For the text-containing cell, return its midpoint in (X, Y) coordinate format. 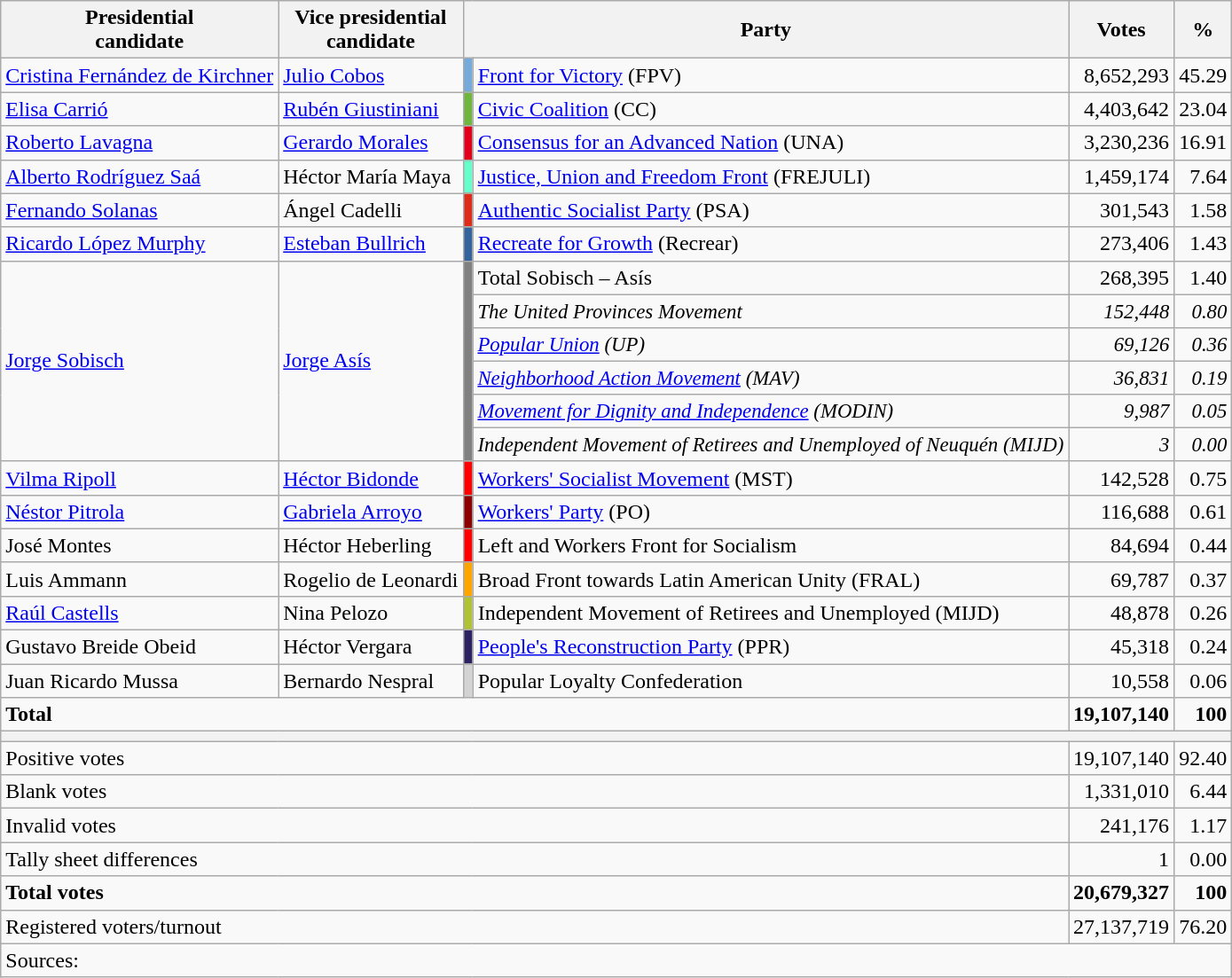
Presidentialcandidate (140, 30)
4,403,642 (1121, 109)
Popular Loyalty Confederation (770, 681)
Jorge Sobisch (140, 361)
3,230,236 (1121, 143)
23.04 (1203, 109)
Héctor Bidonde (371, 478)
273,406 (1121, 244)
Ángel Cadelli (371, 210)
45.29 (1203, 75)
Héctor Vergara (371, 647)
0.06 (1203, 681)
Consensus for an Advanced Nation (UNA) (770, 143)
1,331,010 (1121, 792)
16.91 (1203, 143)
1.43 (1203, 244)
142,528 (1121, 478)
0.80 (1203, 311)
Justice, Union and Freedom Front (FREJULI) (770, 176)
Votes (1121, 30)
3 (1121, 445)
45,318 (1121, 647)
Blank votes (535, 792)
Julio Cobos (371, 75)
Registered voters/turnout (535, 927)
10,558 (1121, 681)
Cristina Fernández de Kirchner (140, 75)
152,448 (1121, 311)
Workers' Party (PO) (770, 512)
48,878 (1121, 613)
Rubén Giustiniani (371, 109)
241,176 (1121, 825)
92.40 (1203, 758)
Broad Front towards Latin American Unity (FRAL) (770, 579)
Civic Coalition (CC) (770, 109)
1.58 (1203, 210)
Néstor Pitrola (140, 512)
% (1203, 30)
Gustavo Breide Obeid (140, 647)
Authentic Socialist Party (PSA) (770, 210)
Héctor Heberling (371, 545)
0.44 (1203, 545)
1.40 (1203, 278)
20,679,327 (1121, 893)
301,543 (1121, 210)
69,787 (1121, 579)
1 (1121, 859)
Invalid votes (535, 825)
Ricardo López Murphy (140, 244)
Bernardo Nespral (371, 681)
Left and Workers Front for Socialism (770, 545)
268,395 (1121, 278)
Independent Movement of Retirees and Unemployed of Neuquén (MIJD) (770, 445)
0.24 (1203, 647)
Luis Ammann (140, 579)
Jorge Asís (371, 361)
76.20 (1203, 927)
The United Provinces Movement (770, 311)
8,652,293 (1121, 75)
Gerardo Morales (371, 143)
9,987 (1121, 411)
Total votes (535, 893)
0.36 (1203, 345)
Rogelio de Leonardi (371, 579)
0.61 (1203, 512)
69,126 (1121, 345)
1.17 (1203, 825)
Juan Ricardo Mussa (140, 681)
Esteban Bullrich (371, 244)
116,688 (1121, 512)
Popular Union (UP) (770, 345)
Sources: (616, 960)
Movement for Dignity and Independence (MODIN) (770, 411)
Vilma Ripoll (140, 478)
Neighborhood Action Movement (MAV) (770, 378)
0.19 (1203, 378)
Positive votes (535, 758)
Vice presidentialcandidate (371, 30)
0.75 (1203, 478)
36,831 (1121, 378)
27,137,719 (1121, 927)
0.05 (1203, 411)
Elisa Carrió (140, 109)
6.44 (1203, 792)
7.64 (1203, 176)
Total (535, 715)
Fernando Solanas (140, 210)
Alberto Rodríguez Saá (140, 176)
José Montes (140, 545)
Total Sobisch – Asís (770, 278)
Roberto Lavagna (140, 143)
Front for Victory (FPV) (770, 75)
Tally sheet differences (535, 859)
84,694 (1121, 545)
1,459,174 (1121, 176)
Raúl Castells (140, 613)
Workers' Socialist Movement (MST) (770, 478)
Gabriela Arroyo (371, 512)
Recreate for Growth (Recrear) (770, 244)
People's Reconstruction Party (PPR) (770, 647)
Party (766, 30)
Independent Movement of Retirees and Unemployed (MIJD) (770, 613)
Héctor María Maya (371, 176)
Nina Pelozo (371, 613)
0.37 (1203, 579)
0.26 (1203, 613)
